Extract the [x, y] coordinate from the center of the cell holding the provided text.  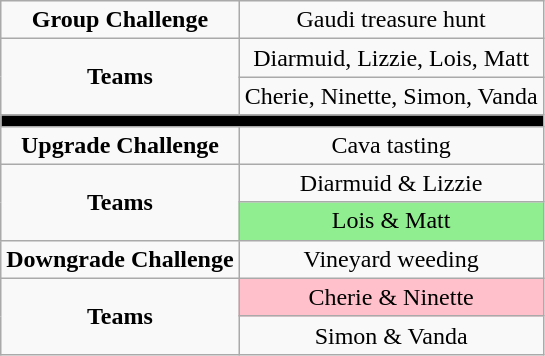
Cherie & Ninette [391, 297]
Gaudi treasure hunt [391, 20]
Simon & Vanda [391, 335]
Diarmuid, Lizzie, Lois, Matt [391, 58]
Cava tasting [391, 145]
Group Challenge [120, 20]
Diarmuid & Lizzie [391, 183]
Lois & Matt [391, 221]
Downgrade Challenge [120, 259]
Cherie, Ninette, Simon, Vanda [391, 96]
Upgrade Challenge [120, 145]
Vineyard weeding [391, 259]
